For the text-containing cell, return its midpoint in (x, y) coordinate format. 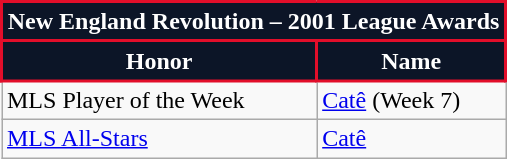
MLS All-Stars (160, 138)
Catê (Week 7) (412, 100)
MLS Player of the Week (160, 100)
Honor (160, 61)
Name (412, 61)
New England Revolution – 2001 League Awards (254, 22)
Catê (412, 138)
